Pinpoint the cell where the given text exists, returning its [X, Y] midpoint coordinate. 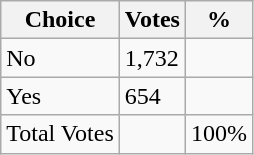
654 [152, 96]
1,732 [152, 58]
No [60, 58]
Choice [60, 20]
Votes [152, 20]
Total Votes [60, 134]
Yes [60, 96]
% [218, 20]
100% [218, 134]
